Return the (x, y) coordinate for the center point of the cell that contains the specified text.  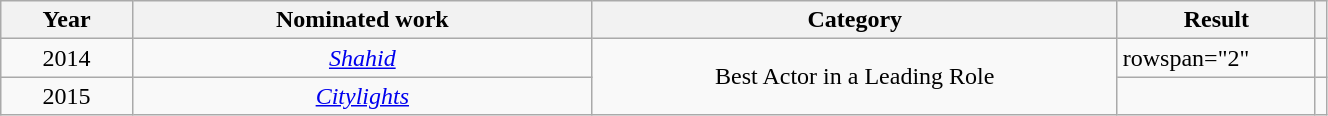
Year (67, 20)
2014 (67, 58)
Nominated work (362, 20)
Category (854, 20)
Shahid (362, 58)
Result (1216, 20)
2015 (67, 96)
Best Actor in a Leading Role (854, 77)
rowspan="2" (1216, 58)
Citylights (362, 96)
